Pinpoint the cell where the given text exists, returning its (X, Y) midpoint coordinate. 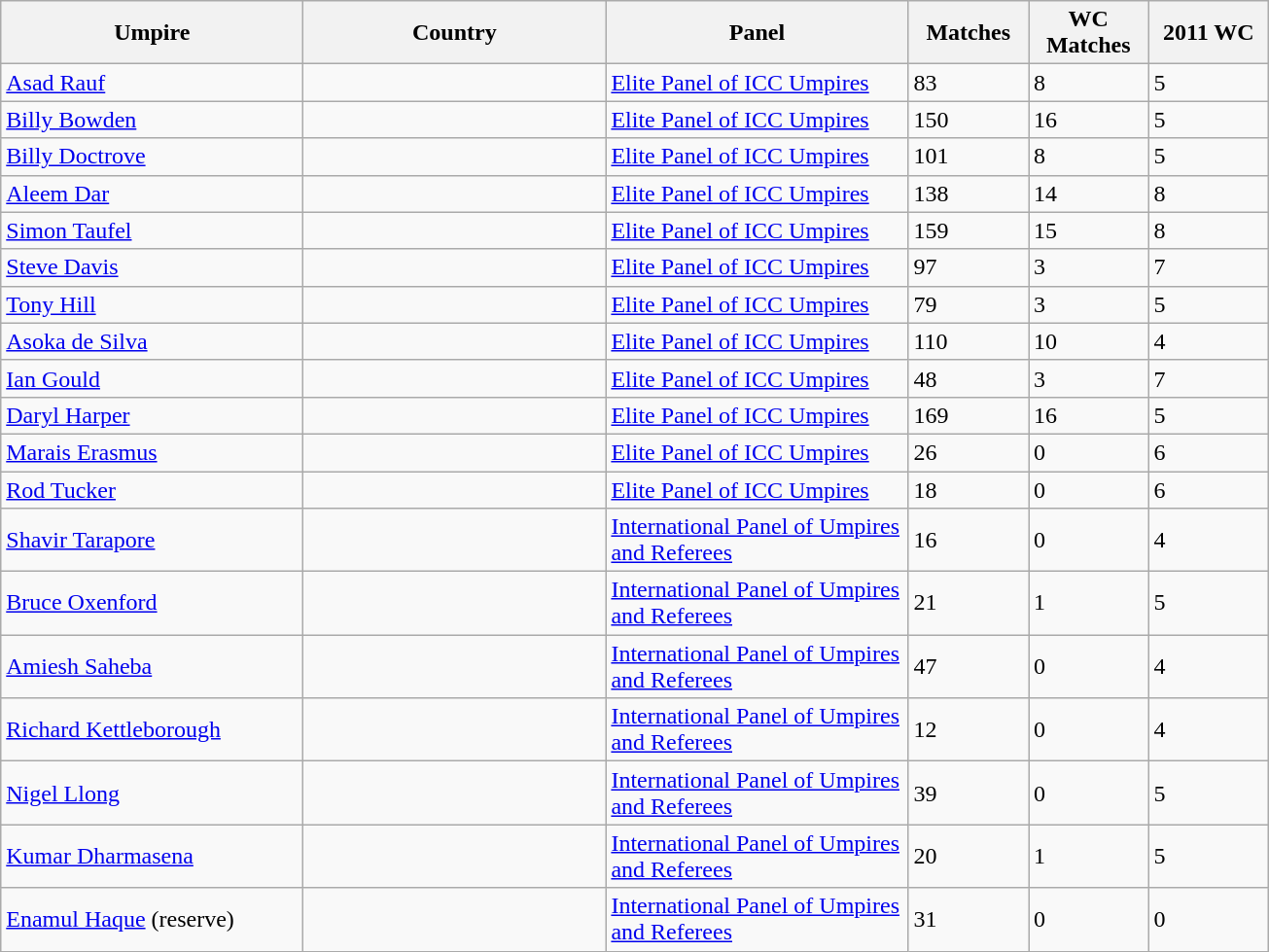
14 (1089, 194)
101 (969, 157)
79 (969, 304)
159 (969, 230)
WC Matches (1089, 33)
39 (969, 793)
Bruce Oxenford (152, 603)
Umpire (152, 33)
110 (969, 341)
Panel (757, 33)
10 (1089, 341)
47 (969, 667)
Shavir Tarapore (152, 541)
Billy Doctrove (152, 157)
Billy Bowden (152, 120)
Nigel Llong (152, 793)
21 (969, 603)
Richard Kettleborough (152, 729)
Asad Rauf (152, 83)
Ian Gould (152, 378)
15 (1089, 230)
Kumar Dharmasena (152, 856)
Matches (969, 33)
Enamul Haque (reserve) (152, 920)
Amiesh Saheba (152, 667)
Country (455, 33)
150 (969, 120)
12 (969, 729)
Marais Erasmus (152, 452)
169 (969, 415)
97 (969, 267)
20 (969, 856)
Tony Hill (152, 304)
48 (969, 378)
26 (969, 452)
Daryl Harper (152, 415)
18 (969, 489)
2011 WC (1209, 33)
Aleem Dar (152, 194)
Asoka de Silva (152, 341)
83 (969, 83)
Steve Davis (152, 267)
31 (969, 920)
Simon Taufel (152, 230)
Rod Tucker (152, 489)
138 (969, 194)
